From the cell containing the given text, extract its center point as [X, Y] coordinate. 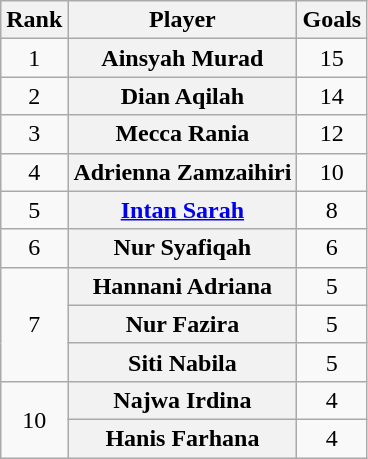
Siti Nabila [182, 362]
Dian Aqilah [182, 96]
8 [332, 210]
14 [332, 96]
Intan Sarah [182, 210]
Ainsyah Murad [182, 58]
Najwa Irdina [182, 400]
Player [182, 20]
Nur Syafiqah [182, 248]
Adrienna Zamzaihiri [182, 172]
Goals [332, 20]
3 [34, 134]
Hannani Adriana [182, 286]
Rank [34, 20]
Mecca Rania [182, 134]
7 [34, 324]
1 [34, 58]
12 [332, 134]
2 [34, 96]
Nur Fazira [182, 324]
15 [332, 58]
Hanis Farhana [182, 438]
